Search for the cell housing the specified text and yield its [X, Y] center coordinate. 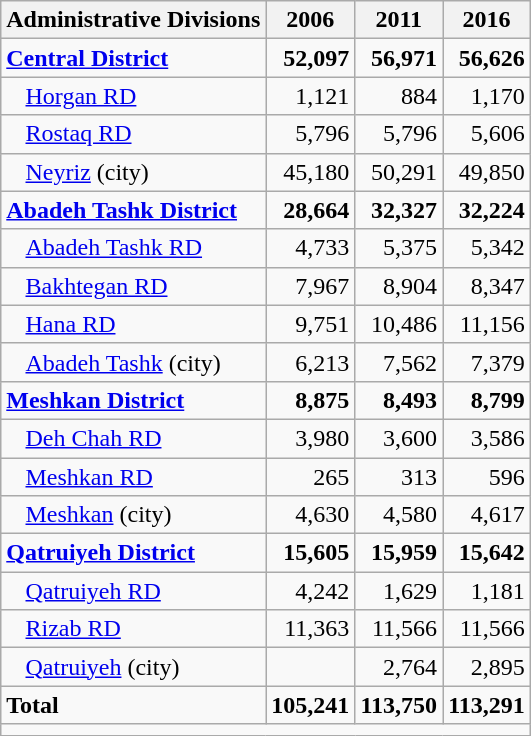
1,629 [399, 591]
4,733 [310, 248]
32,224 [487, 210]
4,242 [310, 591]
Abadeh Tashk (city) [134, 362]
11,156 [487, 324]
8,493 [399, 400]
4,617 [487, 515]
2011 [399, 20]
Total [134, 705]
49,850 [487, 172]
Rizab RD [134, 629]
Deh Chah RD [134, 438]
Neyriz (city) [134, 172]
7,379 [487, 362]
1,121 [310, 96]
2,895 [487, 667]
52,097 [310, 58]
56,971 [399, 58]
3,980 [310, 438]
Qatruiyeh (city) [134, 667]
15,959 [399, 553]
4,580 [399, 515]
Qatruiyeh District [134, 553]
Abadeh Tashk District [134, 210]
28,664 [310, 210]
Qatruiyeh RD [134, 591]
2,764 [399, 667]
105,241 [310, 705]
45,180 [310, 172]
313 [399, 477]
8,799 [487, 400]
9,751 [310, 324]
Rostaq RD [134, 134]
884 [399, 96]
50,291 [399, 172]
Horgan RD [134, 96]
1,181 [487, 591]
265 [310, 477]
Abadeh Tashk RD [134, 248]
3,586 [487, 438]
Bakhtegan RD [134, 286]
Administrative Divisions [134, 20]
Meshkan (city) [134, 515]
8,347 [487, 286]
Meshkan District [134, 400]
3,600 [399, 438]
8,904 [399, 286]
7,967 [310, 286]
15,605 [310, 553]
56,626 [487, 58]
113,750 [399, 705]
5,342 [487, 248]
596 [487, 477]
Central District [134, 58]
5,375 [399, 248]
7,562 [399, 362]
10,486 [399, 324]
15,642 [487, 553]
4,630 [310, 515]
2006 [310, 20]
6,213 [310, 362]
2016 [487, 20]
Hana RD [134, 324]
113,291 [487, 705]
8,875 [310, 400]
1,170 [487, 96]
32,327 [399, 210]
Meshkan RD [134, 477]
11,363 [310, 629]
5,606 [487, 134]
